For the text-containing cell, return its midpoint in (x, y) coordinate format. 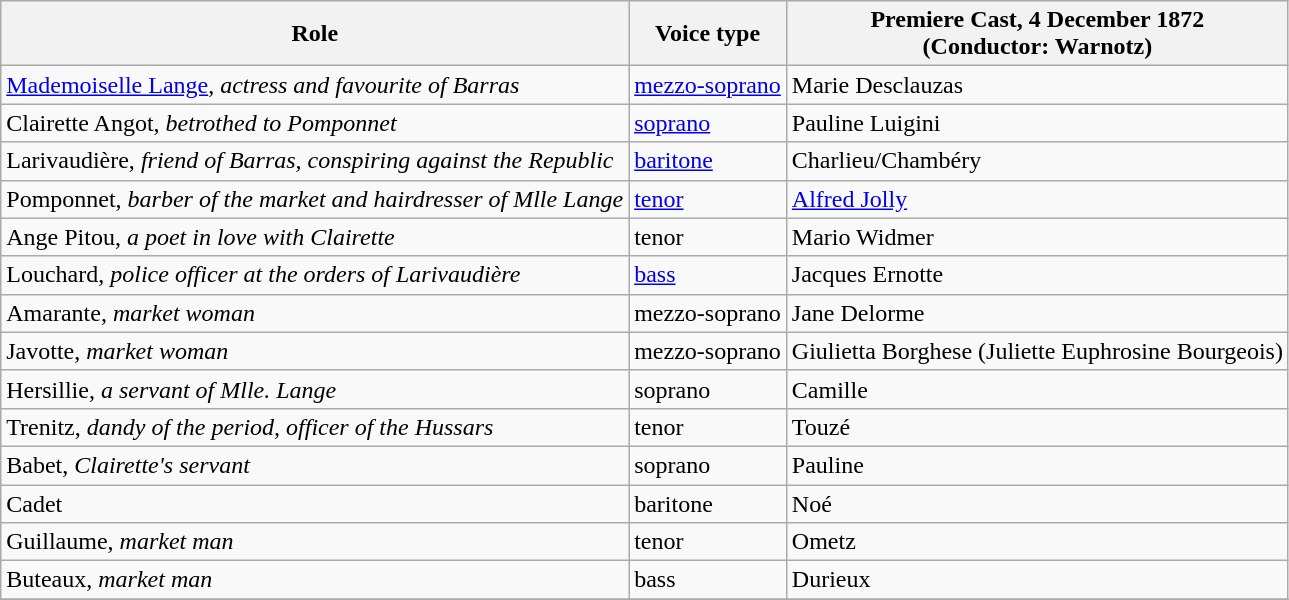
Durieux (1037, 580)
Mademoiselle Lange, actress and favourite of Barras (315, 85)
Noé (1037, 503)
Pauline (1037, 465)
Pomponnet, barber of the market and hairdresser of Mlle Lange (315, 199)
Voice type (708, 34)
Marie Desclauzas (1037, 85)
Trenitz, dandy of the period, officer of the Hussars (315, 427)
Hersillie, a servant of Mlle. Lange (315, 389)
Touzé (1037, 427)
Amarante, market woman (315, 313)
Jacques Ernotte (1037, 275)
Camille (1037, 389)
Mario Widmer (1037, 237)
Ange Pitou, a poet in love with Clairette (315, 237)
Babet, Clairette's servant (315, 465)
Larivaudière, friend of Barras, conspiring against the Republic (315, 161)
Charlieu/Chambéry (1037, 161)
Giulietta Borghese (Juliette Euphrosine Bourgeois) (1037, 351)
Louchard, police officer at the orders of Larivaudière (315, 275)
Guillaume, market man (315, 542)
Jane Delorme (1037, 313)
Buteaux, market man (315, 580)
Cadet (315, 503)
Premiere Cast, 4 December 1872 (Conductor: Warnotz) (1037, 34)
Clairette Angot, betrothed to Pomponnet (315, 123)
Alfred Jolly (1037, 199)
Pauline Luigini (1037, 123)
Ometz (1037, 542)
Javotte, market woman (315, 351)
Role (315, 34)
